Capture the cell that displays the provided text and extract its (x, y) central coordinate. 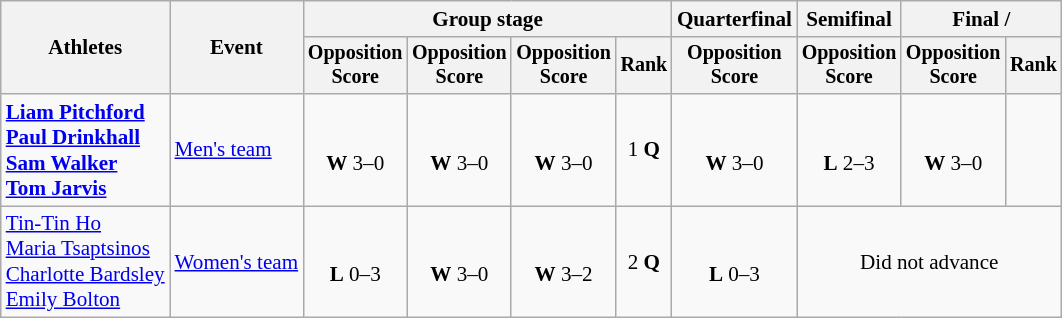
Event (236, 48)
W 3–2 (563, 262)
Liam Pitchford Paul Drinkhall Sam Walker Tom Jarvis (86, 150)
Quarterfinal (734, 18)
Women's team (236, 262)
L 2–3 (849, 150)
1 Q (644, 150)
Did not advance (930, 262)
Athletes (86, 48)
Tin-Tin Ho Maria Tsaptsinos Charlotte Bardsley Emily Bolton (86, 262)
Final / (981, 18)
Group stage (488, 18)
2 Q (644, 262)
Men's team (236, 150)
Semifinal (849, 18)
